Pinpoint the cell where the given text exists, returning its [X, Y] midpoint coordinate. 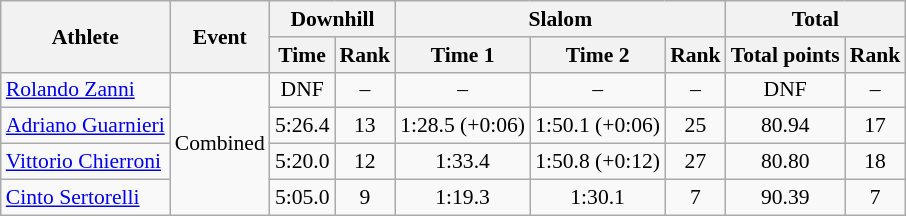
80.94 [786, 126]
Athlete [86, 36]
Combined [220, 143]
1:50.8 (+0:12) [598, 162]
80.80 [786, 162]
13 [366, 126]
Event [220, 36]
Cinto Sertorelli [86, 197]
5:20.0 [302, 162]
25 [696, 126]
Time 1 [462, 55]
12 [366, 162]
27 [696, 162]
Total [816, 19]
1:30.1 [598, 197]
1:19.3 [462, 197]
1:33.4 [462, 162]
Total points [786, 55]
90.39 [786, 197]
5:26.4 [302, 126]
Time [302, 55]
Rolando Zanni [86, 90]
9 [366, 197]
Downhill [332, 19]
5:05.0 [302, 197]
1:28.5 (+0:06) [462, 126]
Vittorio Chierroni [86, 162]
17 [876, 126]
18 [876, 162]
Time 2 [598, 55]
Adriano Guarnieri [86, 126]
1:50.1 (+0:06) [598, 126]
Slalom [560, 19]
